Determine the [X, Y] coordinate at the center of the cell enclosing the given text.  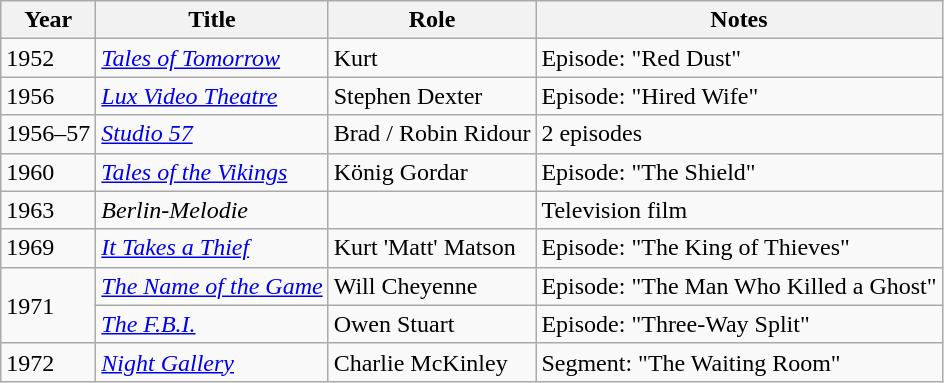
Episode: "Three-Way Split" [739, 324]
Will Cheyenne [432, 286]
Studio 57 [212, 134]
Tales of the Vikings [212, 172]
Tales of Tomorrow [212, 58]
Owen Stuart [432, 324]
1969 [48, 248]
Episode: "Hired Wife" [739, 96]
Notes [739, 20]
Berlin-Melodie [212, 210]
Year [48, 20]
The Name of the Game [212, 286]
Brad / Robin Ridour [432, 134]
Television film [739, 210]
Kurt 'Matt' Matson [432, 248]
The F.B.I. [212, 324]
Role [432, 20]
Stephen Dexter [432, 96]
1956–57 [48, 134]
König Gordar [432, 172]
Kurt [432, 58]
Episode: "The Man Who Killed a Ghost" [739, 286]
Title [212, 20]
It Takes a Thief [212, 248]
1971 [48, 305]
Night Gallery [212, 362]
1952 [48, 58]
Segment: "The Waiting Room" [739, 362]
2 episodes [739, 134]
Episode: "The King of Thieves" [739, 248]
Lux Video Theatre [212, 96]
Charlie McKinley [432, 362]
1972 [48, 362]
Episode: "Red Dust" [739, 58]
Episode: "The Shield" [739, 172]
1960 [48, 172]
1956 [48, 96]
1963 [48, 210]
